Search for the cell housing the specified text and yield its (x, y) center coordinate. 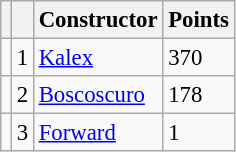
2 (22, 95)
Boscoscuro (98, 95)
3 (22, 133)
Kalex (98, 58)
Points (198, 20)
Forward (98, 133)
178 (198, 95)
370 (198, 58)
Constructor (98, 20)
